Scan for the cell matching the given text and deliver its (X, Y) coordinate at center. 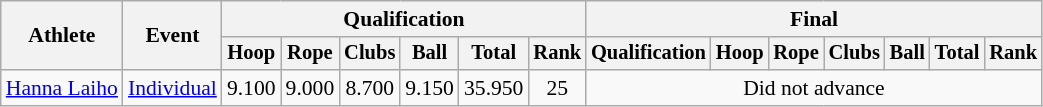
9.100 (252, 88)
25 (557, 88)
Athlete (62, 36)
Event (172, 36)
Individual (172, 88)
9.000 (310, 88)
9.150 (430, 88)
Final (814, 19)
8.700 (370, 88)
Did not advance (814, 88)
35.950 (494, 88)
Hanna Laiho (62, 88)
